Return the (x, y) coordinate for the center point of the cell that contains the specified text.  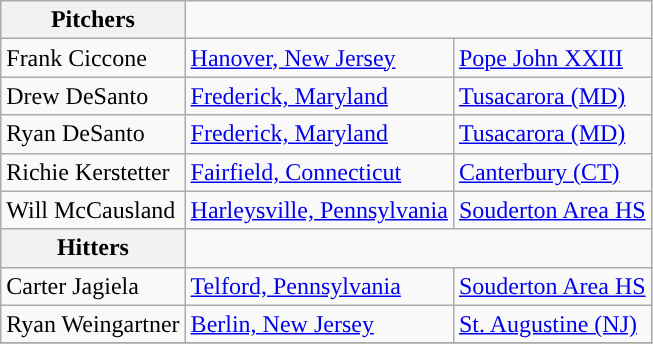
Telford, Pennsylvania (319, 286)
Will McCausland (93, 210)
Fairfield, Connecticut (319, 172)
St. Augustine (NJ) (552, 324)
Drew DeSanto (93, 96)
Ryan Weingartner (93, 324)
Canterbury (CT) (552, 172)
Pope John XXIII (552, 58)
Pitchers (93, 20)
Richie Kerstetter (93, 172)
Ryan DeSanto (93, 134)
Berlin, New Jersey (319, 324)
Hitters (93, 248)
Hanover, New Jersey (319, 58)
Frank Ciccone (93, 58)
Harleysville, Pennsylvania (319, 210)
Carter Jagiela (93, 286)
